Pinpoint the cell where the given text exists, returning its [x, y] midpoint coordinate. 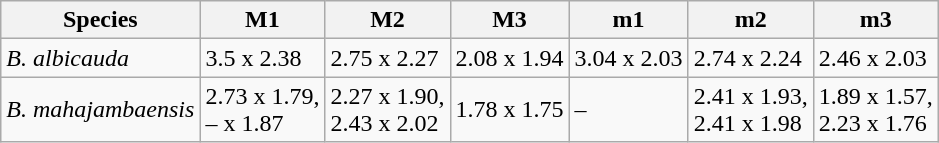
M3 [510, 20]
2.46 x 2.03 [876, 58]
1.89 x 1.57,2.23 x 1.76 [876, 110]
Species [100, 20]
2.75 x 2.27 [388, 58]
2.08 x 1.94 [510, 58]
m1 [628, 20]
B. mahajambaensis [100, 110]
m2 [750, 20]
2.73 x 1.79,– x 1.87 [262, 110]
3.04 x 2.03 [628, 58]
2.74 x 2.24 [750, 58]
M1 [262, 20]
1.78 x 1.75 [510, 110]
B. albicauda [100, 58]
– [628, 110]
2.27 x 1.90,2.43 x 2.02 [388, 110]
2.41 x 1.93,2.41 x 1.98 [750, 110]
3.5 x 2.38 [262, 58]
m3 [876, 20]
M2 [388, 20]
